Search for the cell housing the specified text and yield its (X, Y) center coordinate. 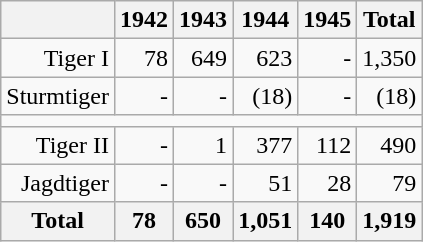
51 (266, 183)
377 (266, 145)
112 (328, 145)
28 (328, 183)
Sturmtiger (58, 96)
1945 (328, 20)
Tiger II (58, 145)
79 (390, 183)
1,051 (266, 221)
Jagdtiger (58, 183)
1,919 (390, 221)
140 (328, 221)
Tiger I (58, 58)
623 (266, 58)
1,350 (390, 58)
650 (204, 221)
1 (204, 145)
1943 (204, 20)
649 (204, 58)
490 (390, 145)
1942 (144, 20)
1944 (266, 20)
